Detect which cell encompasses the target text, then output its [x, y] center coordinate. 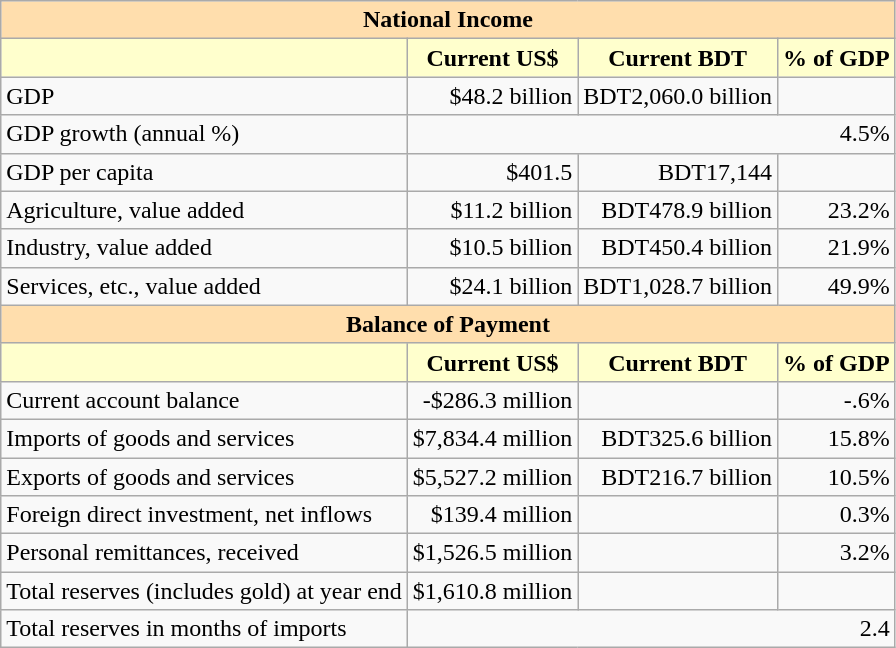
BDT216.7 billion [678, 477]
BDT17,144 [678, 172]
0.3% [836, 515]
$11.2 billion [492, 210]
Imports of goods and services [204, 438]
-.6% [836, 400]
$1,526.5 million [492, 553]
-$286.3 million [492, 400]
$5,527.2 million [492, 477]
Total reserves in months of imports [204, 629]
BDT1,028.7 billion [678, 286]
21.9% [836, 248]
$139.4 million [492, 515]
BDT2,060.0 billion [678, 96]
23.2% [836, 210]
Balance of Payment [448, 324]
BDT325.6 billion [678, 438]
$48.2 billion [492, 96]
Personal remittances, received [204, 553]
2.4 [651, 629]
National Income [448, 20]
3.2% [836, 553]
4.5% [651, 134]
10.5% [836, 477]
$401.5 [492, 172]
GDP growth (annual %) [204, 134]
Exports of goods and services [204, 477]
$7,834.4 million [492, 438]
Current account balance [204, 400]
Industry, value added [204, 248]
49.9% [836, 286]
GDP [204, 96]
Total reserves (includes gold) at year end [204, 591]
GDP per capita [204, 172]
Foreign direct investment, net inflows [204, 515]
$10.5 billion [492, 248]
BDT450.4 billion [678, 248]
BDT478.9 billion [678, 210]
$24.1 billion [492, 286]
Agriculture, value added [204, 210]
15.8% [836, 438]
$1,610.8 million [492, 591]
Services, etc., value added [204, 286]
